Locate the cell with the specified text and output its (X, Y) center coordinate. 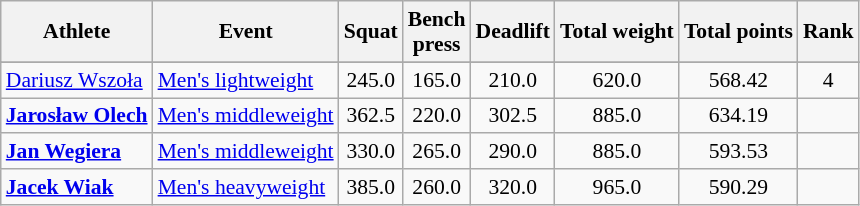
290.0 (513, 152)
Jarosław Olech (77, 116)
593.53 (738, 152)
302.5 (513, 116)
Squat (371, 32)
Jacek Wiak (77, 187)
Men's heavyweight (246, 187)
Jan Wegiera (77, 152)
634.19 (738, 116)
Dariusz Wszoła (77, 80)
965.0 (617, 187)
265.0 (437, 152)
4 (828, 80)
568.42 (738, 80)
Total points (738, 32)
220.0 (437, 116)
260.0 (437, 187)
Men's lightweight (246, 80)
Total weight (617, 32)
Deadlift (513, 32)
320.0 (513, 187)
Athlete (77, 32)
Event (246, 32)
330.0 (371, 152)
245.0 (371, 80)
165.0 (437, 80)
362.5 (371, 116)
620.0 (617, 80)
Rank (828, 32)
210.0 (513, 80)
385.0 (371, 187)
Benchpress (437, 32)
590.29 (738, 187)
